Capture the cell that displays the provided text and extract its [x, y] central coordinate. 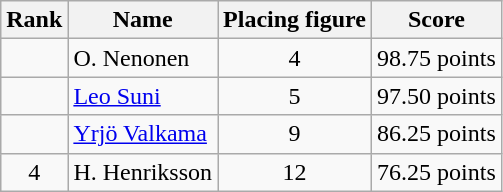
Rank [34, 20]
Score [437, 20]
98.75 points [437, 58]
Leo Suni [143, 96]
12 [295, 172]
Name [143, 20]
H. Henriksson [143, 172]
O. Nenonen [143, 58]
97.50 points [437, 96]
5 [295, 96]
Placing figure [295, 20]
86.25 points [437, 134]
76.25 points [437, 172]
Yrjö Valkama [143, 134]
9 [295, 134]
